Return the [X, Y] coordinate for the center point of the cell that contains the specified text.  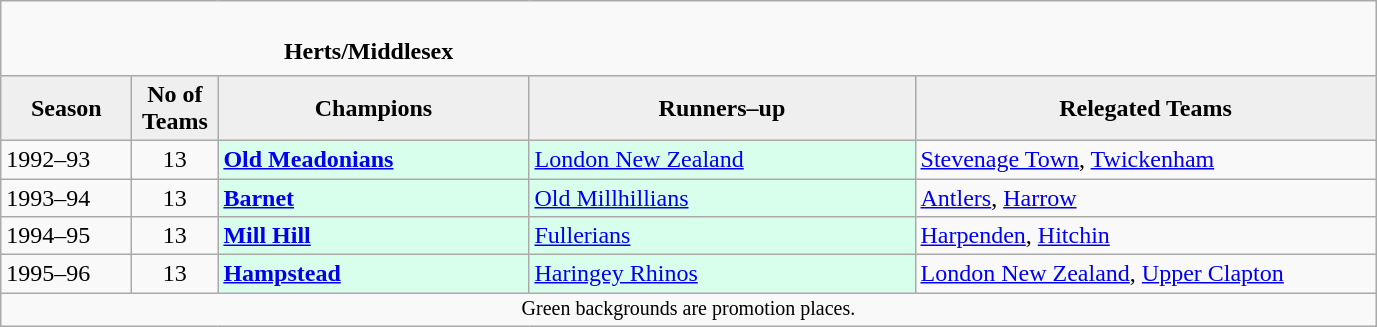
Antlers, Harrow [1146, 197]
No of Teams [175, 108]
Mill Hill [374, 236]
London New Zealand, Upper Clapton [1146, 274]
Champions [374, 108]
1995–96 [66, 274]
Old Millhillians [722, 197]
1993–94 [66, 197]
1994–95 [66, 236]
Season [66, 108]
1992–93 [66, 159]
Green backgrounds are promotion places. [688, 310]
London New Zealand [722, 159]
Relegated Teams [1146, 108]
Hampstead [374, 274]
Runners–up [722, 108]
Fullerians [722, 236]
Haringey Rhinos [722, 274]
Stevenage Town, Twickenham [1146, 159]
Harpenden, Hitchin [1146, 236]
Barnet [374, 197]
Old Meadonians [374, 159]
